Pinpoint the cell where the given text exists, returning its (X, Y) midpoint coordinate. 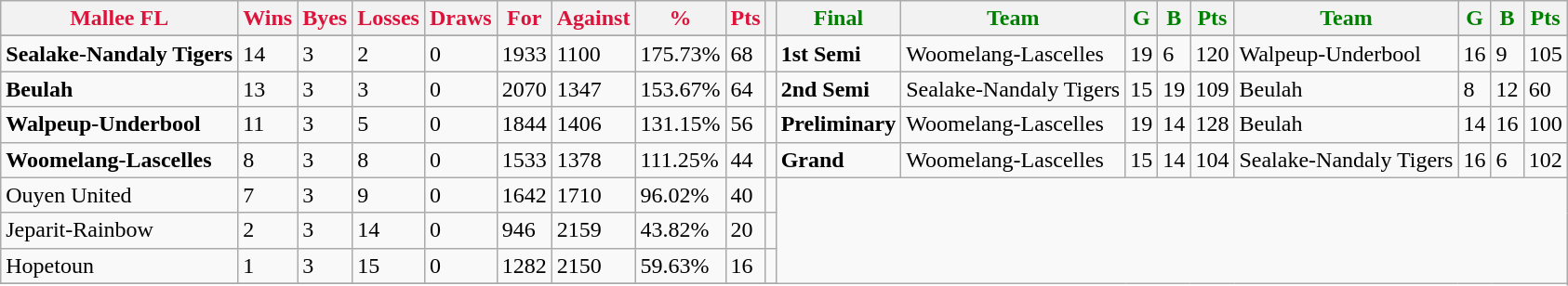
131.15% (681, 124)
946 (525, 230)
175.73% (681, 54)
111.25% (681, 160)
For (525, 19)
1933 (525, 54)
1st Semi (839, 54)
1378 (593, 160)
2070 (525, 89)
Jeparit-Rainbow (119, 230)
64 (746, 89)
Preliminary (839, 124)
Ouyen United (119, 195)
% (681, 19)
1100 (593, 54)
128 (1213, 124)
Draws (460, 19)
Losses (389, 19)
1 (268, 266)
102 (1546, 160)
Hopetoun (119, 266)
13 (268, 89)
109 (1213, 89)
1642 (525, 195)
2159 (593, 230)
12 (1507, 89)
56 (746, 124)
153.67% (681, 89)
2150 (593, 266)
44 (746, 160)
68 (746, 54)
Final (839, 19)
104 (1213, 160)
59.63% (681, 266)
20 (746, 230)
100 (1546, 124)
1282 (525, 266)
Mallee FL (119, 19)
Byes (326, 19)
7 (268, 195)
60 (1546, 89)
1347 (593, 89)
Wins (268, 19)
Against (593, 19)
1406 (593, 124)
11 (268, 124)
1533 (525, 160)
105 (1546, 54)
5 (389, 124)
Grand (839, 160)
43.82% (681, 230)
120 (1213, 54)
40 (746, 195)
2nd Semi (839, 89)
1710 (593, 195)
1844 (525, 124)
96.02% (681, 195)
